Capture the cell that displays the provided text and extract its (x, y) central coordinate. 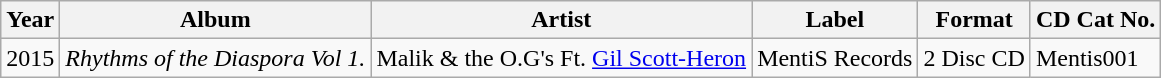
Format (974, 20)
MentiS Records (835, 58)
Album (216, 20)
Artist (562, 20)
Rhythms of the Diaspora Vol 1. (216, 58)
Label (835, 20)
CD Cat No. (1095, 20)
2 Disc CD (974, 58)
Year (30, 20)
Mentis001 (1095, 58)
Malik & the O.G's Ft. Gil Scott-Heron (562, 58)
2015 (30, 58)
